Pinpoint the cell where the given text exists, returning its [x, y] midpoint coordinate. 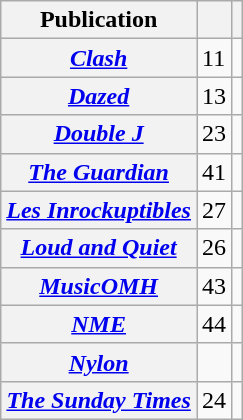
NME [99, 324]
23 [214, 134]
Double J [99, 134]
Loud and Quiet [99, 248]
Publication [99, 20]
11 [214, 58]
43 [214, 286]
13 [214, 96]
The Guardian [99, 172]
24 [214, 400]
Nylon [99, 362]
Dazed [99, 96]
27 [214, 210]
Clash [99, 58]
41 [214, 172]
44 [214, 324]
The Sunday Times [99, 400]
26 [214, 248]
MusicOMH [99, 286]
Les Inrockuptibles [99, 210]
